Return [X, Y] of the center of cell containing provided text 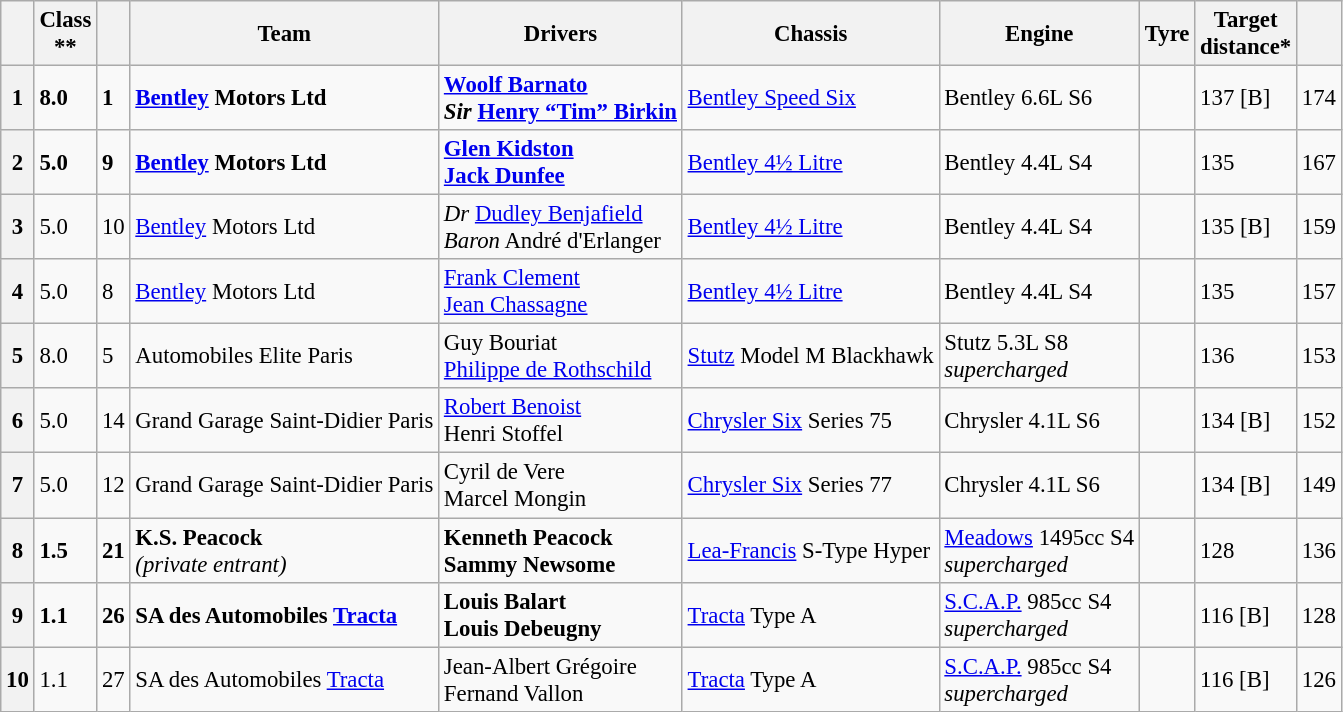
1.5 [66, 550]
14 [114, 420]
Dr Dudley Benjafield Baron André d'Erlanger [561, 228]
26 [114, 614]
152 [1320, 420]
Chassis [810, 34]
6 [18, 420]
Tyre [1166, 34]
Guy Bouriat Philippe de Rothschild [561, 356]
135 [B] [1246, 228]
Stutz Model M Blackhawk [810, 356]
Lea-Francis S-Type Hyper [810, 550]
Chrysler Six Series 75 [810, 420]
159 [1320, 228]
Bentley 6.6L S6 [1039, 98]
157 [1320, 292]
Louis Balart Louis Debeugny [561, 614]
Stutz 5.3L S8 supercharged [1039, 356]
167 [1320, 162]
Kenneth Peacock Sammy Newsome [561, 550]
Engine [1039, 34]
126 [1320, 680]
Bentley Speed Six [810, 98]
Meadows 1495cc S4 supercharged [1039, 550]
21 [114, 550]
Chrysler Six Series 77 [810, 486]
2 [18, 162]
K.S. Peacock(private entrant) [284, 550]
153 [1320, 356]
Woolf Barnato Sir Henry “Tim” Birkin [561, 98]
Glen Kidston Jack Dunfee [561, 162]
Robert Benoist Henri Stoffel [561, 420]
Drivers [561, 34]
Team [284, 34]
Automobiles Elite Paris [284, 356]
Targetdistance* [1246, 34]
Cyril de Vere Marcel Mongin [561, 486]
137 [B] [1246, 98]
Jean-Albert Grégoire Fernand Vallon [561, 680]
3 [18, 228]
149 [1320, 486]
7 [18, 486]
4 [18, 292]
Class ** [66, 34]
12 [114, 486]
Frank Clement Jean Chassagne [561, 292]
27 [114, 680]
174 [1320, 98]
